Locate the cell with the specified text and output its (X, Y) center coordinate. 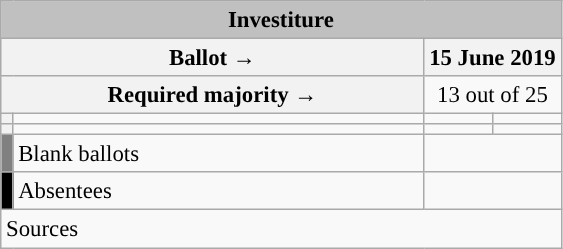
13 out of 25 (492, 95)
Blank ballots (218, 154)
15 June 2019 (492, 58)
Sources (281, 229)
Required majority → (212, 95)
Investiture (281, 20)
Absentees (218, 191)
Ballot → (212, 58)
